Detect which cell encompasses the target text, then output its (X, Y) center coordinate. 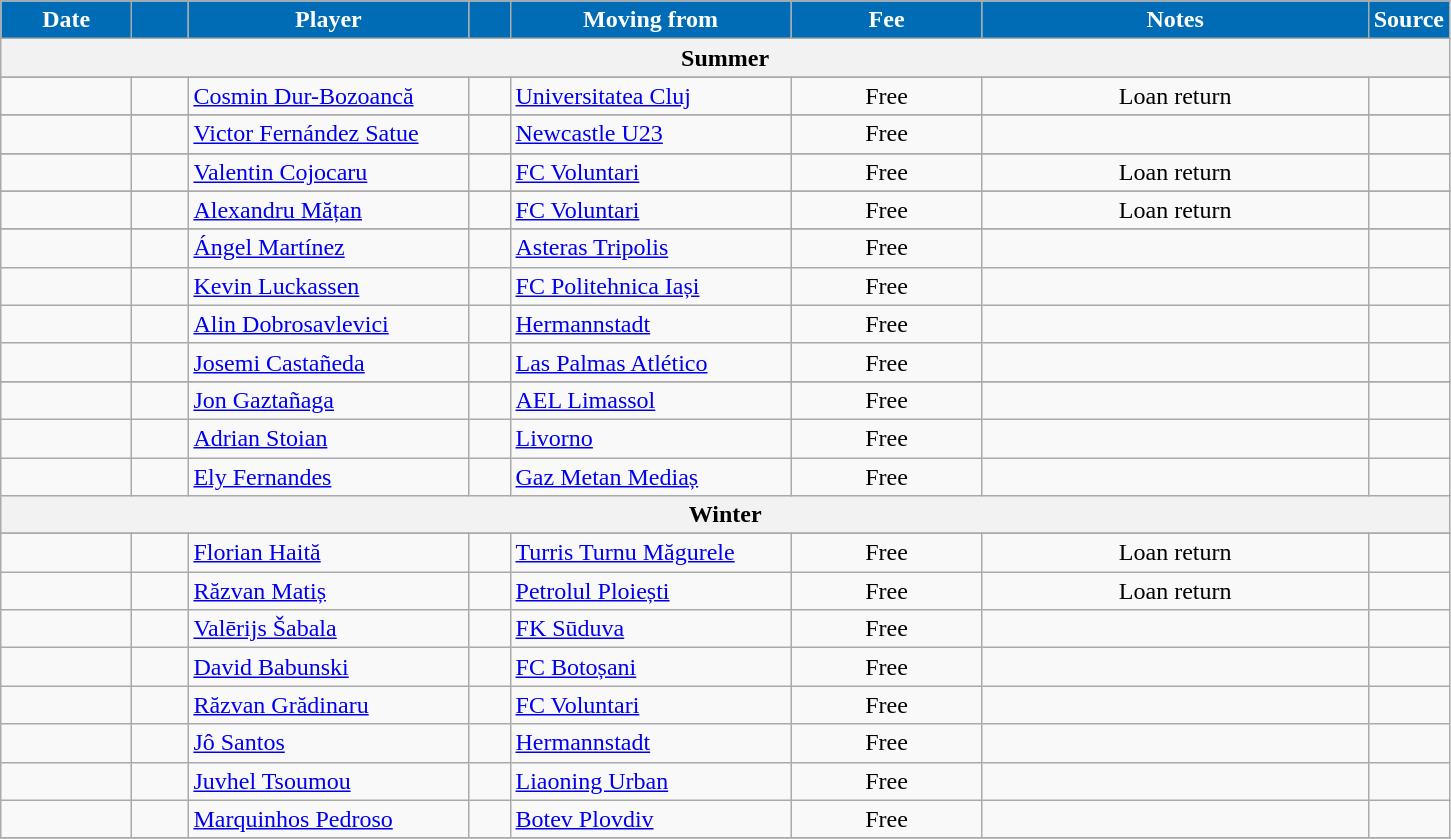
Liaoning Urban (650, 781)
Moving from (650, 20)
Universitatea Cluj (650, 96)
Victor Fernández Satue (328, 134)
Las Palmas Atlético (650, 362)
Valentin Cojocaru (328, 172)
Ángel Martínez (328, 248)
Jô Santos (328, 743)
Jon Gaztañaga (328, 400)
Fee (886, 20)
Juvhel Tsoumou (328, 781)
Ely Fernandes (328, 477)
Gaz Metan Mediaș (650, 477)
Botev Plovdiv (650, 819)
Florian Haită (328, 553)
FC Botoșani (650, 667)
AEL Limassol (650, 400)
Marquinhos Pedroso (328, 819)
Josemi Castañeda (328, 362)
Source (1408, 20)
FK Sūduva (650, 629)
Răzvan Matiș (328, 591)
Date (66, 20)
Newcastle U23 (650, 134)
Player (328, 20)
Notes (1175, 20)
Summer (726, 58)
Petrolul Ploiești (650, 591)
Alin Dobrosavlevici (328, 324)
FC Politehnica Iași (650, 286)
Kevin Luckassen (328, 286)
Winter (726, 515)
Răzvan Grădinaru (328, 705)
Asteras Tripolis (650, 248)
Cosmin Dur-Bozoancă (328, 96)
Valērijs Šabala (328, 629)
Livorno (650, 438)
Turris Turnu Măgurele (650, 553)
Alexandru Mățan (328, 210)
David Babunski (328, 667)
Adrian Stoian (328, 438)
